Extract the [X, Y] coordinate from the center of the cell holding the provided text.  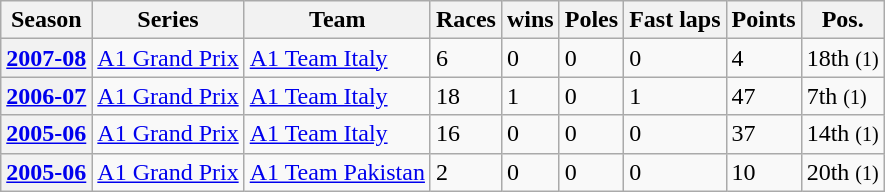
18th (1) [842, 58]
6 [466, 58]
2 [466, 172]
20th (1) [842, 172]
Points [764, 20]
16 [466, 134]
Pos. [842, 20]
Fast laps [675, 20]
10 [764, 172]
Season [46, 20]
2006-07 [46, 96]
37 [764, 134]
Poles [591, 20]
2007-08 [46, 58]
14th (1) [842, 134]
wins [530, 20]
7th (1) [842, 96]
4 [764, 58]
47 [764, 96]
Series [168, 20]
Team [337, 20]
Races [466, 20]
18 [466, 96]
A1 Team Pakistan [337, 172]
